Extract the (x, y) coordinate from the center of the cell holding the provided text.  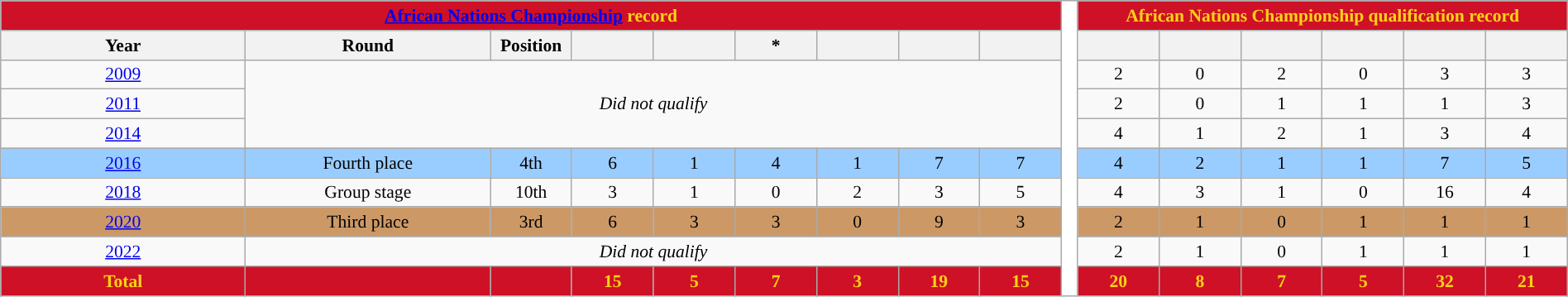
9 (939, 223)
Total (123, 281)
2018 (123, 193)
African Nations Championship record (531, 16)
Group stage (368, 193)
4th (531, 163)
* (776, 46)
16 (1446, 193)
2011 (123, 104)
Third place (368, 223)
10th (531, 193)
African Nations Championship qualification record (1322, 16)
20 (1118, 281)
21 (1527, 281)
2009 (123, 74)
2014 (123, 134)
2022 (123, 251)
Fourth place (368, 163)
2020 (123, 223)
2016 (123, 163)
Round (368, 46)
Year (123, 46)
19 (939, 281)
Position (531, 46)
8 (1201, 281)
32 (1446, 281)
3rd (531, 223)
